Detect which cell encompasses the target text, then output its [x, y] center coordinate. 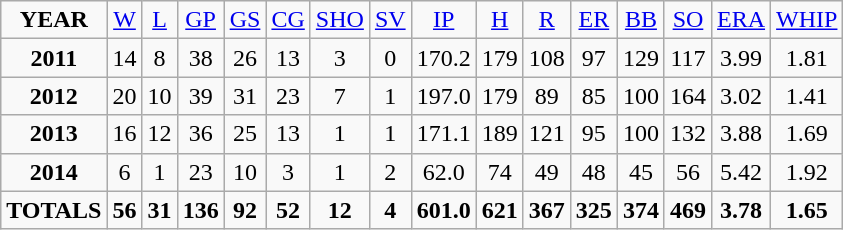
14 [124, 58]
SV [390, 20]
1.81 [807, 58]
26 [245, 58]
1.65 [807, 210]
132 [688, 134]
L [160, 20]
325 [594, 210]
IP [444, 20]
52 [288, 210]
3.99 [742, 58]
171.1 [444, 134]
5.42 [742, 172]
601.0 [444, 210]
469 [688, 210]
121 [546, 134]
1.69 [807, 134]
7 [340, 96]
2012 [54, 96]
R [546, 20]
36 [200, 134]
38 [200, 58]
2013 [54, 134]
85 [594, 96]
97 [594, 58]
95 [594, 134]
92 [245, 210]
39 [200, 96]
4 [390, 210]
25 [245, 134]
W [124, 20]
GS [245, 20]
1.41 [807, 96]
1.92 [807, 172]
62.0 [444, 172]
2011 [54, 58]
374 [640, 210]
8 [160, 58]
45 [640, 172]
164 [688, 96]
74 [500, 172]
BB [640, 20]
TOTALS [54, 210]
367 [546, 210]
621 [500, 210]
2014 [54, 172]
H [500, 20]
20 [124, 96]
189 [500, 134]
CG [288, 20]
170.2 [444, 58]
GP [200, 20]
0 [390, 58]
136 [200, 210]
197.0 [444, 96]
48 [594, 172]
YEAR [54, 20]
6 [124, 172]
ERA [742, 20]
SO [688, 20]
129 [640, 58]
16 [124, 134]
3.78 [742, 210]
SHO [340, 20]
WHIP [807, 20]
ER [594, 20]
108 [546, 58]
117 [688, 58]
2 [390, 172]
3.88 [742, 134]
89 [546, 96]
49 [546, 172]
3.02 [742, 96]
